For the text-containing cell, return its midpoint in (X, Y) coordinate format. 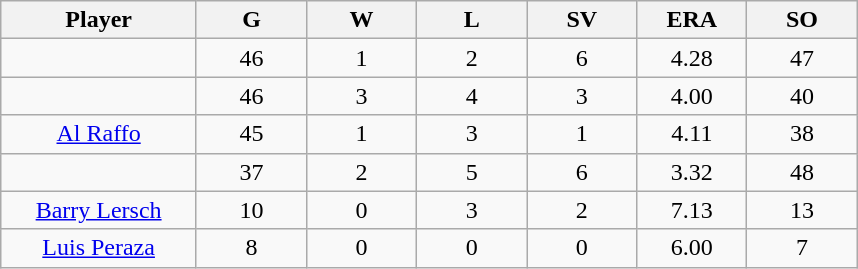
40 (802, 96)
4 (472, 96)
13 (802, 210)
48 (802, 172)
45 (251, 134)
4.00 (692, 96)
6.00 (692, 248)
SO (802, 20)
7.13 (692, 210)
ERA (692, 20)
8 (251, 248)
10 (251, 210)
W (362, 20)
Barry Lersch (99, 210)
38 (802, 134)
Player (99, 20)
4.28 (692, 58)
4.11 (692, 134)
3.32 (692, 172)
SV (582, 20)
G (251, 20)
47 (802, 58)
5 (472, 172)
7 (802, 248)
Al Raffo (99, 134)
Luis Peraza (99, 248)
L (472, 20)
37 (251, 172)
